Output the [x, y] coordinate of the center of the cell containing the given text.  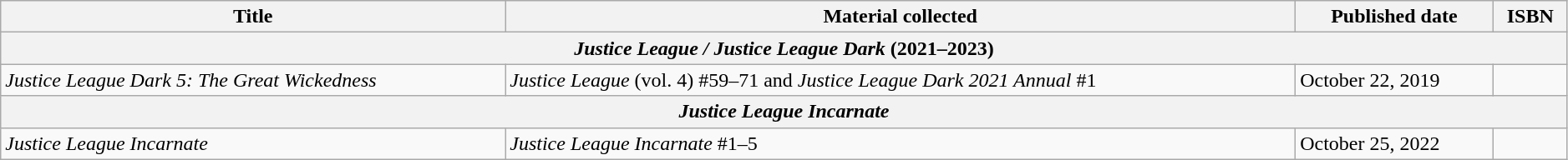
Published date [1395, 17]
Justice League Incarnate #1–5 [901, 143]
Justice League / Justice League Dark (2021–2023) [784, 48]
Justice League (vol. 4) #59–71 and Justice League Dark 2021 Annual #1 [901, 80]
ISBN [1530, 17]
Title [253, 17]
Justice League Dark 5: The Great Wickedness [253, 80]
October 22, 2019 [1395, 80]
October 25, 2022 [1395, 143]
Material collected [901, 17]
